Return (X, Y) of the center of cell containing provided text 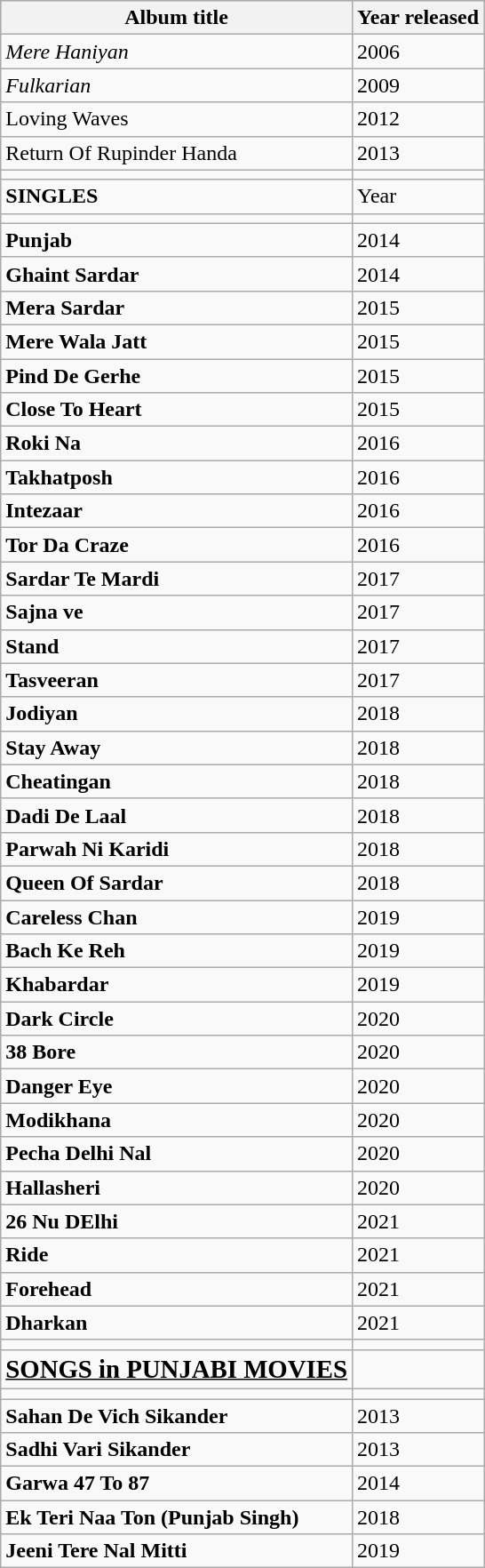
Mere Haniyan (177, 52)
Year released (417, 18)
Tasveeran (177, 680)
Sadhi Vari Sikander (177, 1450)
Year (417, 196)
Garwa 47 To 87 (177, 1484)
Fulkarian (177, 85)
Stand (177, 646)
Mera Sardar (177, 308)
Ghaint Sardar (177, 274)
Sardar Te Mardi (177, 579)
Close To Heart (177, 410)
Pind De Gerhe (177, 376)
Album title (177, 18)
Careless Chan (177, 916)
Forehead (177, 1289)
Parwah Ni Karidi (177, 849)
Jodiyan (177, 714)
SINGLES (177, 196)
Intezaar (177, 511)
Ride (177, 1255)
2012 (417, 119)
Ek Teri Naa Ton (Punjab Singh) (177, 1517)
Stay Away (177, 748)
Pecha Delhi Nal (177, 1154)
Danger Eye (177, 1086)
Tor Da Craze (177, 545)
Hallasheri (177, 1188)
Sahan De Vich Sikander (177, 1416)
Khabardar (177, 985)
Dark Circle (177, 1019)
38 Bore (177, 1052)
Punjab (177, 240)
Bach Ke Reh (177, 951)
Jeeni Tere Nal Mitti (177, 1551)
Sajna ve (177, 612)
Modikhana (177, 1120)
Takhatposh (177, 477)
2009 (417, 85)
Cheatingan (177, 781)
Roki Na (177, 444)
Queen Of Sardar (177, 883)
Loving Waves (177, 119)
Return Of Rupinder Handa (177, 153)
26 Nu DElhi (177, 1221)
Mere Wala Jatt (177, 341)
2006 (417, 52)
Dadi De Laal (177, 815)
SONGS in PUNJABI MOVIES (177, 1369)
Dharkan (177, 1323)
